Detect which cell encompasses the target text, then output its (X, Y) center coordinate. 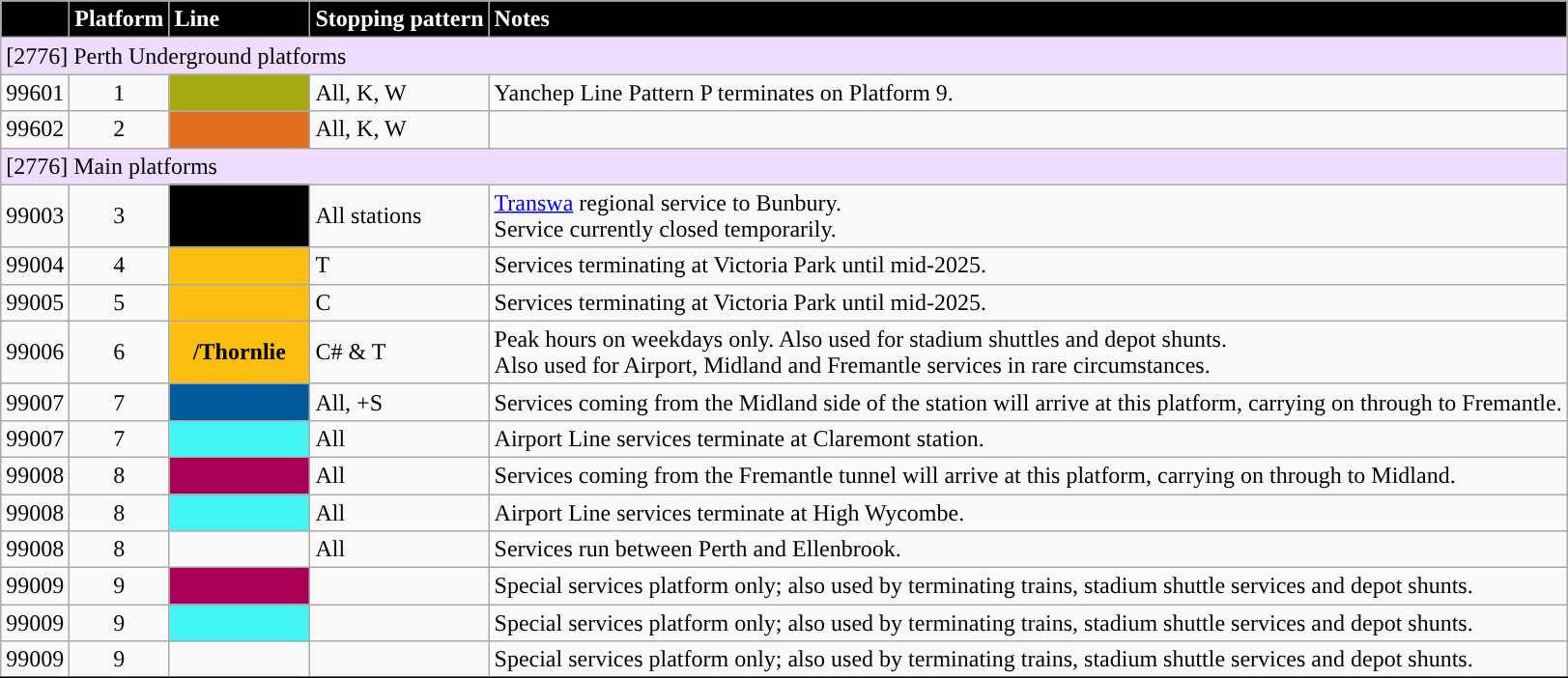
5 (120, 302)
99005 (35, 302)
1 (120, 93)
All, +S (400, 402)
[2776] Main platforms (784, 166)
Yanchep Line Pattern P terminates on Platform 9. (1028, 93)
99003 (35, 216)
C (400, 302)
Notes (1028, 19)
T (400, 266)
Services coming from the Midland side of the station will arrive at this platform, carrying on through to Fremantle. (1028, 402)
3 (120, 216)
Airport Line services terminate at High Wycombe. (1028, 513)
2 (120, 129)
Line (240, 19)
All stations (400, 216)
4 (120, 266)
[2776] Perth Underground platforms (784, 56)
99006 (35, 352)
Stopping pattern (400, 19)
Platform (120, 19)
/Thornlie (240, 352)
99602 (35, 129)
6 (120, 352)
Services run between Perth and Ellenbrook. (1028, 550)
Airport Line services terminate at Claremont station. (1028, 438)
Services coming from the Fremantle tunnel will arrive at this platform, carrying on through to Midland. (1028, 475)
99004 (35, 266)
99601 (35, 93)
C# & T (400, 352)
Transwa regional service to Bunbury.Service currently closed temporarily. (1028, 216)
